Provide the [X, Y] coordinate of the cell's center where the given text is located.  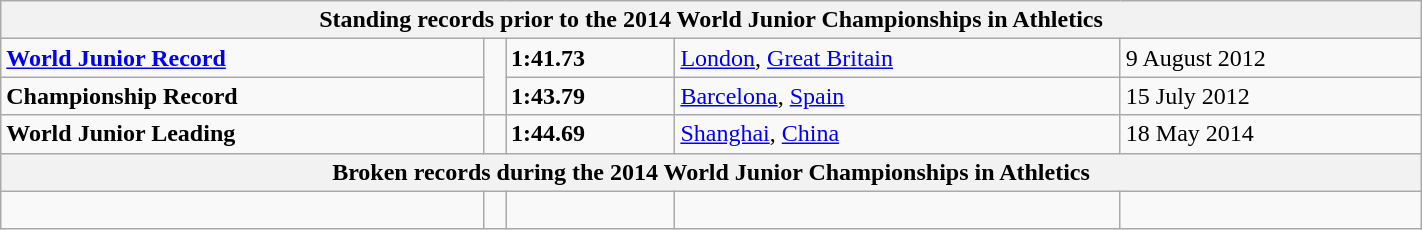
Shanghai, China [898, 134]
9 August 2012 [1270, 58]
1:41.73 [590, 58]
18 May 2014 [1270, 134]
Standing records prior to the 2014 World Junior Championships in Athletics [711, 20]
World Junior Leading [242, 134]
World Junior Record [242, 58]
London, Great Britain [898, 58]
1:44.69 [590, 134]
1:43.79 [590, 96]
Championship Record [242, 96]
Broken records during the 2014 World Junior Championships in Athletics [711, 172]
Barcelona, Spain [898, 96]
15 July 2012 [1270, 96]
